Find where the given text appears and provide that cell's center as [x, y] coordinate. 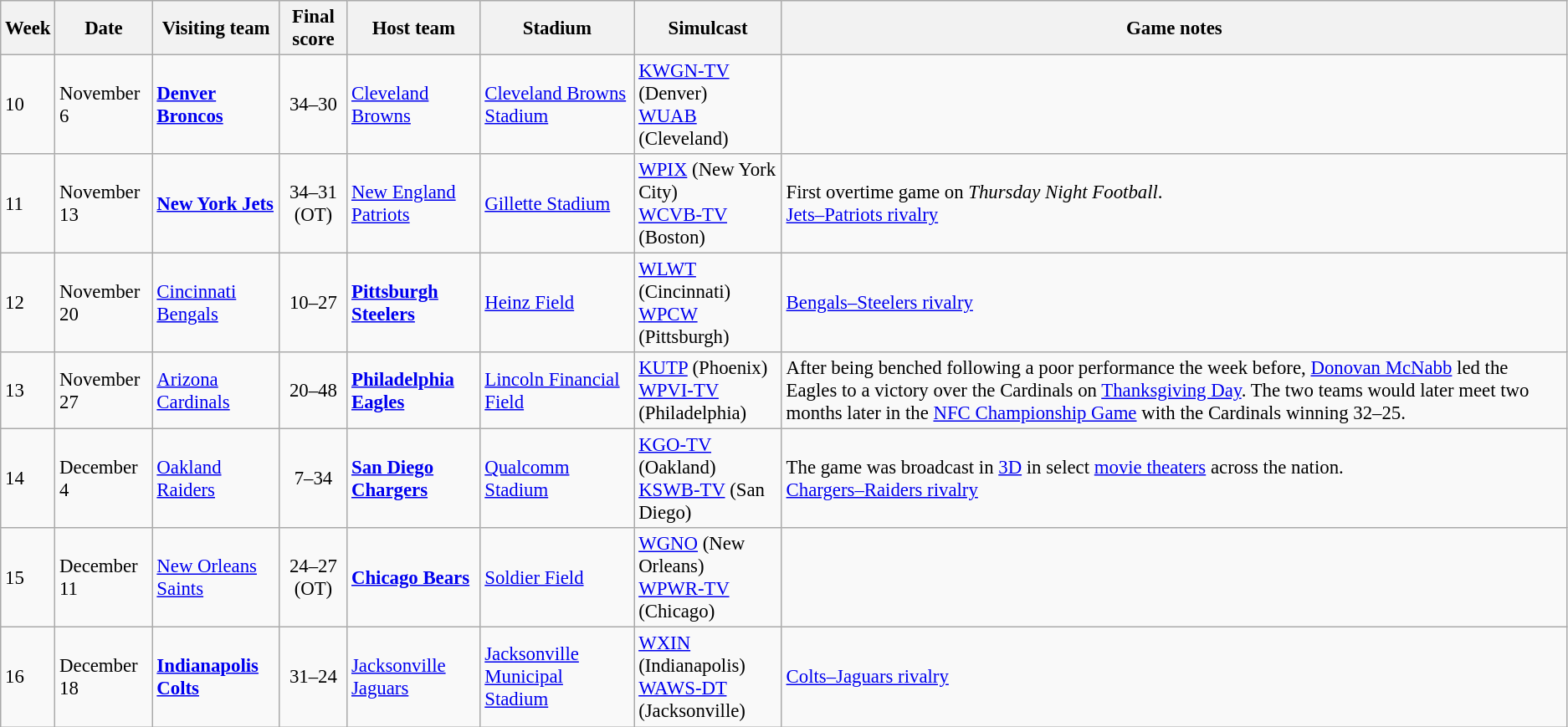
December 4 [104, 479]
December 18 [104, 678]
Denver Broncos [216, 105]
WPIX (New York City)WCVB-TV (Boston) [708, 204]
Cleveland Browns [413, 105]
7–34 [313, 479]
KUTP (Phoenix)WPVI-TV (Philadelphia) [708, 391]
34–31 (OT) [313, 204]
Cincinnati Bengals [216, 303]
Chicago Bears [413, 579]
Heinz Field [557, 303]
WXIN (Indianapolis)WAWS-DT (Jacksonville) [708, 678]
Week [28, 28]
The game was broadcast in 3D in select movie theaters across the nation.Chargers–Raiders rivalry [1174, 479]
Simulcast [708, 28]
13 [28, 391]
Date [104, 28]
Colts–Jaguars rivalry [1174, 678]
Lincoln Financial Field [557, 391]
Gillette Stadium [557, 204]
Stadium [557, 28]
31–24 [313, 678]
WGNO (New Orleans)WPWR-TV (Chicago) [708, 579]
10–27 [313, 303]
24–27 (OT) [313, 579]
Host team [413, 28]
Visiting team [216, 28]
10 [28, 105]
Bengals–Steelers rivalry [1174, 303]
15 [28, 579]
New York Jets [216, 204]
November 27 [104, 391]
November 6 [104, 105]
Jacksonville Municipal Stadium [557, 678]
New Orleans Saints [216, 579]
20–48 [313, 391]
New England Patriots [413, 204]
Pittsburgh Steelers [413, 303]
Oakland Raiders [216, 479]
First overtime game on Thursday Night Football.Jets–Patriots rivalry [1174, 204]
Philadelphia Eagles [413, 391]
Game notes [1174, 28]
KGO-TV (Oakland)KSWB-TV (San Diego) [708, 479]
14 [28, 479]
Qualcomm Stadium [557, 479]
Indianapolis Colts [216, 678]
November 13 [104, 204]
December 11 [104, 579]
Cleveland Browns Stadium [557, 105]
Soldier Field [557, 579]
16 [28, 678]
34–30 [313, 105]
San Diego Chargers [413, 479]
Final score [313, 28]
KWGN-TV (Denver)WUAB (Cleveland) [708, 105]
Arizona Cardinals [216, 391]
Jacksonville Jaguars [413, 678]
November 20 [104, 303]
12 [28, 303]
WLWT (Cincinnati)WPCW (Pittsburgh) [708, 303]
11 [28, 204]
